From the cell containing the given text, extract its center point as [x, y] coordinate. 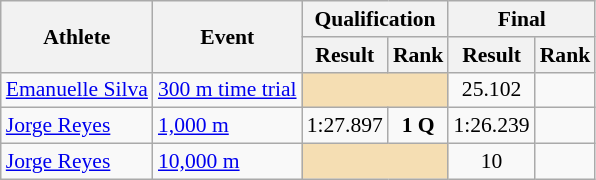
Event [228, 36]
Emanuelle Silva [77, 90]
1 Q [418, 126]
25.102 [491, 90]
10 [491, 162]
1,000 m [228, 126]
10,000 m [228, 162]
1:26.239 [491, 126]
1:27.897 [345, 126]
Qualification [376, 19]
Final [522, 19]
Athlete [77, 36]
300 m time trial [228, 90]
